Locate the cell with the specified text and output its [X, Y] center coordinate. 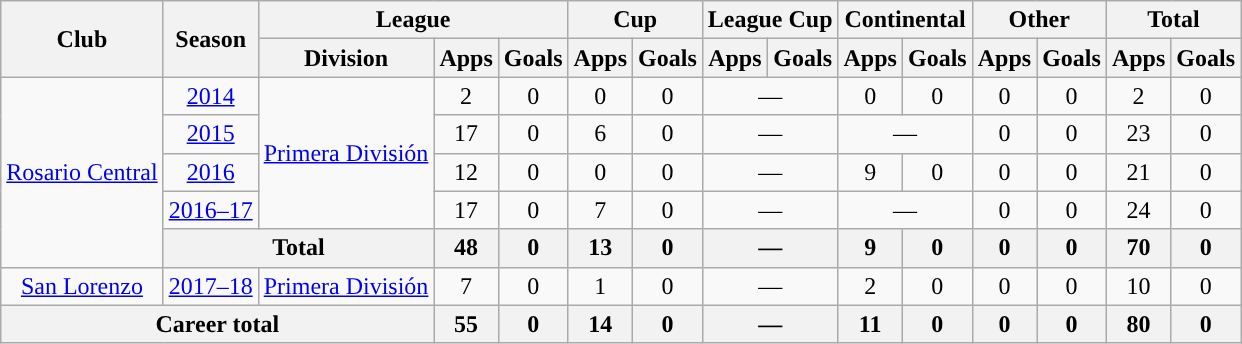
12 [466, 172]
Other [1039, 20]
Season [210, 39]
Career total [218, 324]
2016 [210, 172]
80 [1138, 324]
6 [600, 134]
2017–18 [210, 286]
14 [600, 324]
11 [870, 324]
10 [1138, 286]
San Lorenzo [82, 286]
48 [466, 248]
2014 [210, 96]
Division [346, 58]
League Cup [770, 20]
24 [1138, 210]
23 [1138, 134]
Rosario Central [82, 172]
55 [466, 324]
13 [600, 248]
1 [600, 286]
Cup [635, 20]
2016–17 [210, 210]
70 [1138, 248]
Club [82, 39]
League [413, 20]
21 [1138, 172]
Continental [905, 20]
2015 [210, 134]
